Scan for the cell matching the given text and deliver its [x, y] coordinate at center. 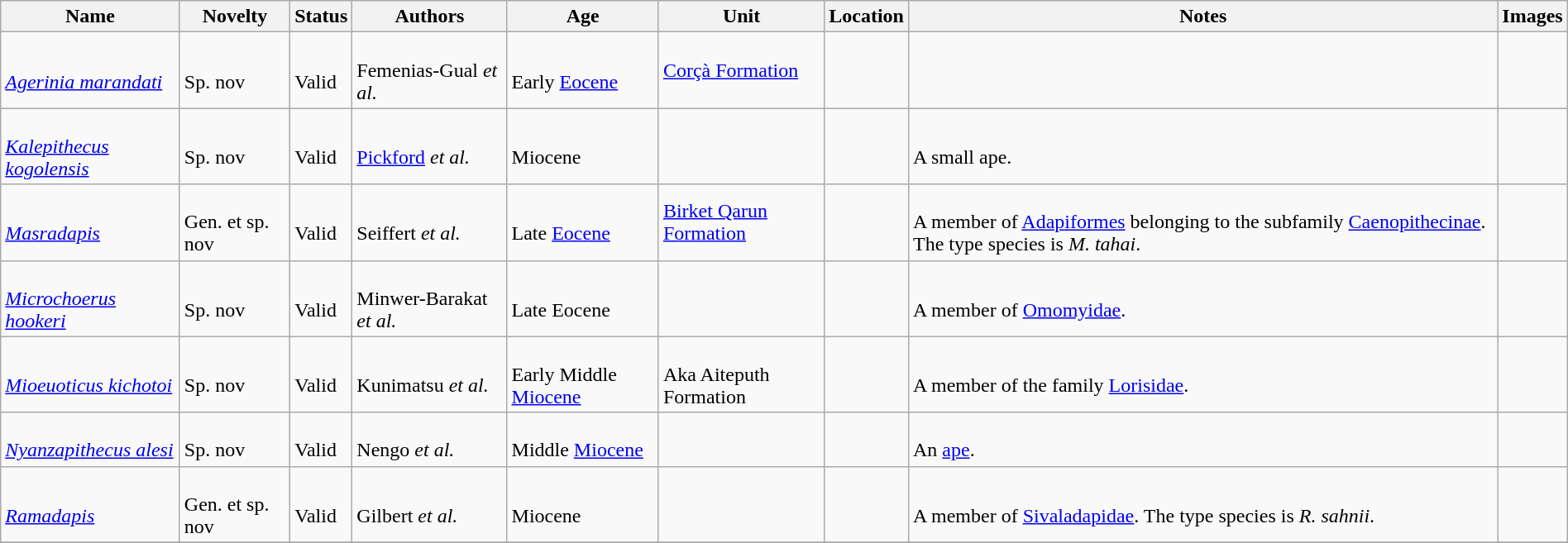
A member of Omomyidae. [1202, 298]
An ape. [1202, 440]
Notes [1202, 17]
Minwer-Barakat et al. [430, 298]
Early Eocene [582, 70]
Corçà Formation [741, 70]
A small ape. [1202, 146]
Mioeuoticus kichotoi [91, 374]
Images [1532, 17]
Nengo et al. [430, 440]
Agerinia marandati [91, 70]
Age [582, 17]
Kunimatsu et al. [430, 374]
Name [91, 17]
Birket Qarun Formation [741, 222]
Authors [430, 17]
Status [321, 17]
Gilbert et al. [430, 504]
Middle Miocene [582, 440]
A member of Adapiformes belonging to the subfamily Caenopithecinae. The type species is M. tahai. [1202, 222]
A member of Sivaladapidae. The type species is R. sahnii. [1202, 504]
Pickford et al. [430, 146]
Novelty [235, 17]
Ramadapis [91, 504]
Masradapis [91, 222]
Aka Aiteputh Formation [741, 374]
Kalepithecus kogolensis [91, 146]
Early Middle Miocene [582, 374]
Seiffert et al. [430, 222]
Nyanzapithecus alesi [91, 440]
Unit [741, 17]
Location [867, 17]
Microchoerus hookeri [91, 298]
Femenias-Gual et al. [430, 70]
A member of the family Lorisidae. [1202, 374]
